Pinpoint the cell where the given text exists, returning its [X, Y] midpoint coordinate. 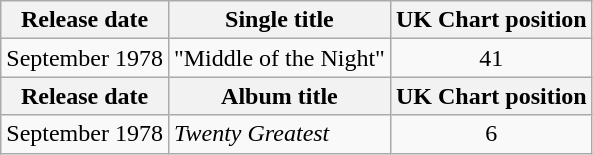
Album title [279, 96]
Twenty Greatest [279, 134]
Single title [279, 20]
6 [491, 134]
41 [491, 58]
"Middle of the Night" [279, 58]
